From the cell containing the given text, extract its center point as [X, Y] coordinate. 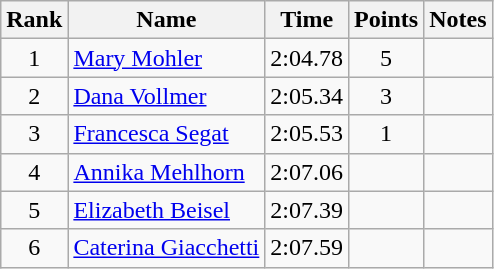
2:07.59 [307, 248]
Francesca Segat [166, 134]
Annika Mehlhorn [166, 172]
2:07.06 [307, 172]
2:04.78 [307, 58]
2:07.39 [307, 210]
Mary Mohler [166, 58]
Caterina Giacchetti [166, 248]
2 [34, 96]
Dana Vollmer [166, 96]
2:05.53 [307, 134]
Name [166, 20]
Time [307, 20]
2:05.34 [307, 96]
6 [34, 248]
Rank [34, 20]
Notes [458, 20]
Points [386, 20]
4 [34, 172]
Elizabeth Beisel [166, 210]
